Detect which cell encompasses the target text, then output its [x, y] center coordinate. 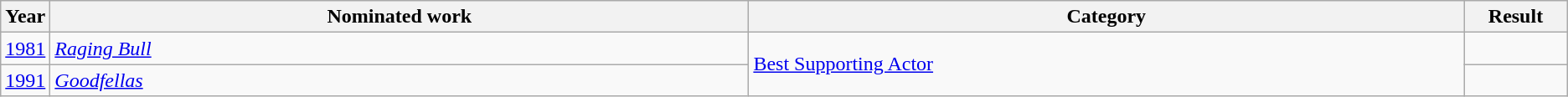
Nominated work [400, 17]
Category [1106, 17]
Best Supporting Actor [1106, 64]
Raging Bull [400, 48]
Goodfellas [400, 80]
1991 [25, 80]
Result [1516, 17]
Year [25, 17]
1981 [25, 48]
